Provide the [x, y] coordinate of the cell's center where the given text is located.  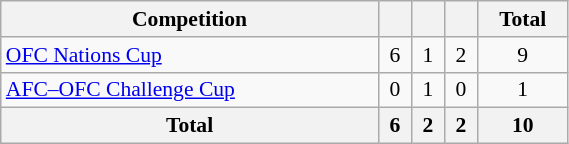
AFC–OFC Challenge Cup [190, 90]
9 [522, 55]
10 [522, 126]
OFC Nations Cup [190, 55]
Competition [190, 19]
